Return the (X, Y) coordinate for the center point of the cell that contains the specified text.  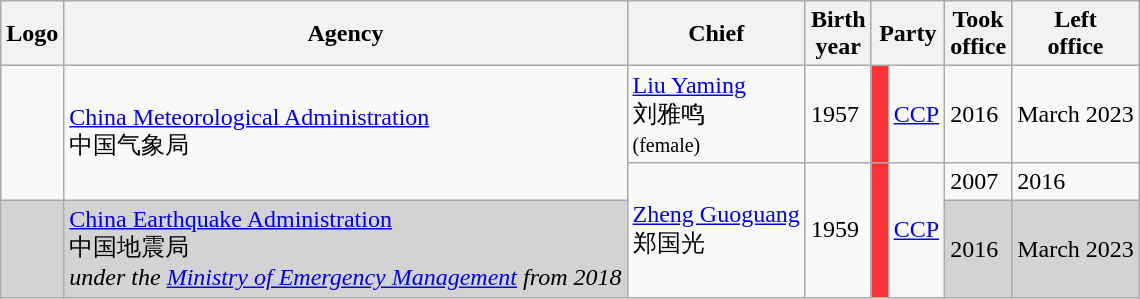
Zheng Guoguang郑国光 (716, 230)
2007 (978, 181)
Party (908, 34)
Tookoffice (978, 34)
China Meteorological Administration中国气象局 (346, 134)
Logo (32, 34)
Leftoffice (1076, 34)
Liu Yaming刘雅鸣(female) (716, 114)
1959 (838, 230)
Agency (346, 34)
China Earthquake Administration中国地震局under the Ministry of Emergency Management from 2018 (346, 248)
Chief (716, 34)
1957 (838, 114)
Birthyear (838, 34)
